Capture the cell that displays the provided text and extract its (X, Y) central coordinate. 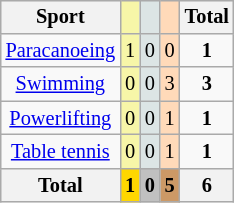
5 (170, 185)
Swimming (61, 84)
Powerlifting (61, 118)
Paracanoeing (61, 51)
Table tennis (61, 152)
Sport (61, 17)
6 (207, 185)
